Identify which cell holds the provided text, then report its (x, y) central coordinate. 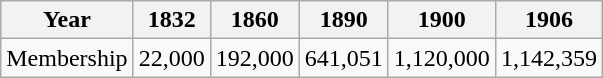
1,142,359 (548, 58)
192,000 (254, 58)
1832 (172, 20)
1900 (442, 20)
1,120,000 (442, 58)
1906 (548, 20)
22,000 (172, 58)
641,051 (344, 58)
Year (67, 20)
1860 (254, 20)
Membership (67, 58)
1890 (344, 20)
